Determine the (X, Y) coordinate at the center of the cell enclosing the given text.  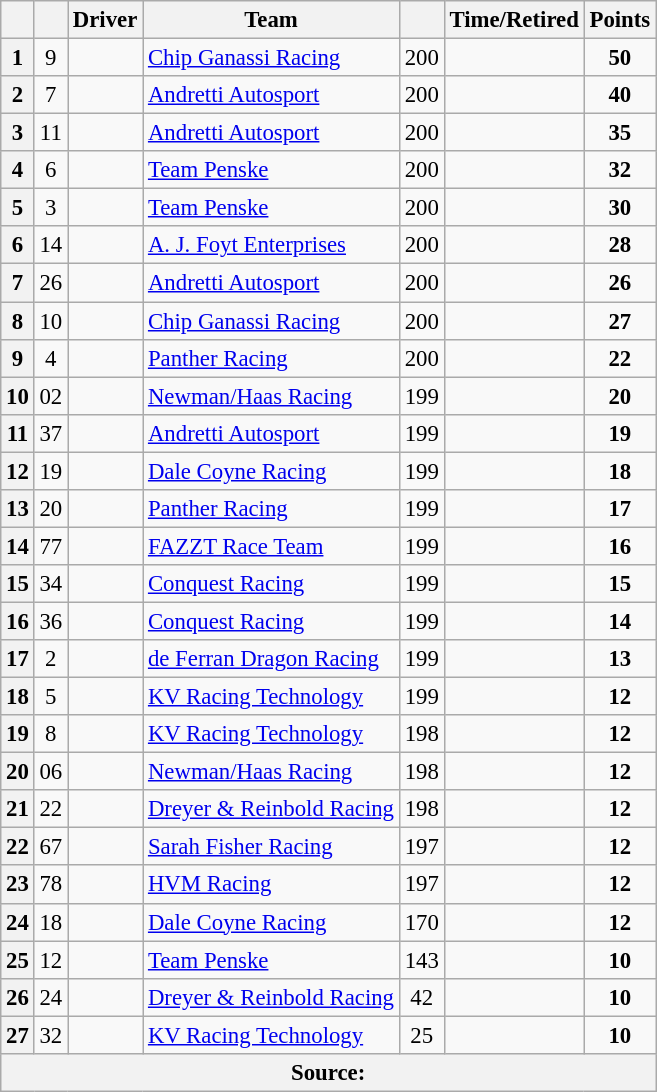
30 (620, 208)
78 (50, 885)
Points (620, 20)
170 (422, 922)
143 (422, 960)
FAZZT Race Team (272, 546)
42 (422, 997)
67 (50, 847)
Driver (106, 20)
HVM Racing (272, 885)
77 (50, 546)
1 (18, 58)
35 (620, 133)
40 (620, 95)
Team (272, 20)
36 (50, 621)
37 (50, 433)
A. J. Foyt Enterprises (272, 245)
34 (50, 584)
Sarah Fisher Racing (272, 847)
23 (18, 885)
02 (50, 396)
21 (18, 809)
50 (620, 58)
Source: (328, 1073)
06 (50, 772)
de Ferran Dragon Racing (272, 659)
Time/Retired (514, 20)
28 (620, 245)
